Pinpoint the cell where the given text exists, returning its [x, y] midpoint coordinate. 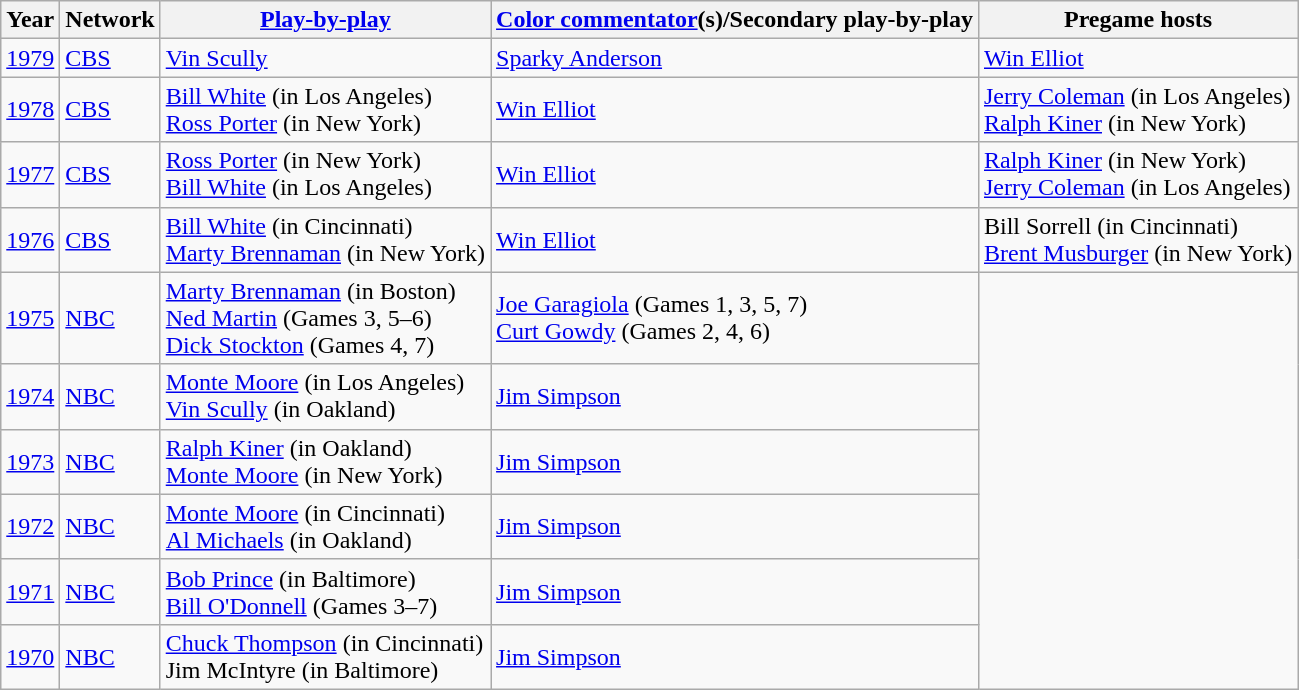
Ralph Kiner (in Oakland)Monte Moore (in New York) [325, 462]
Bob Prince (in Baltimore)Bill O'Donnell (Games 3–7) [325, 592]
Ralph Kiner (in New York)Jerry Coleman (in Los Angeles) [1138, 174]
Color commentator(s)/Secondary play-by-play [735, 20]
Play-by-play [325, 20]
Bill Sorrell (in Cincinnati)Brent Musburger (in New York) [1138, 240]
1970 [30, 656]
Jerry Coleman (in Los Angeles)Ralph Kiner (in New York) [1138, 110]
Monte Moore (in Cincinnati)Al Michaels (in Oakland) [325, 526]
1972 [30, 526]
1975 [30, 318]
1978 [30, 110]
Bill White (in Los Angeles)Ross Porter (in New York) [325, 110]
Vin Scully [325, 58]
Chuck Thompson (in Cincinnati)Jim McIntyre (in Baltimore) [325, 656]
Marty Brennaman (in Boston)Ned Martin (Games 3, 5–6)Dick Stockton (Games 4, 7) [325, 318]
Bill White (in Cincinnati)Marty Brennaman (in New York) [325, 240]
1976 [30, 240]
Ross Porter (in New York)Bill White (in Los Angeles) [325, 174]
1977 [30, 174]
1971 [30, 592]
Network [110, 20]
Joe Garagiola (Games 1, 3, 5, 7)Curt Gowdy (Games 2, 4, 6) [735, 318]
1974 [30, 396]
Sparky Anderson [735, 58]
1979 [30, 58]
Pregame hosts [1138, 20]
Year [30, 20]
1973 [30, 462]
Monte Moore (in Los Angeles)Vin Scully (in Oakland) [325, 396]
